Identify which cell holds the provided text, then report its [X, Y] central coordinate. 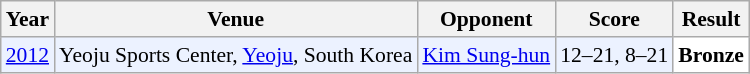
Result [711, 19]
Year [28, 19]
Kim Sung-hun [486, 55]
12–21, 8–21 [614, 55]
2012 [28, 55]
Score [614, 19]
Opponent [486, 19]
Bronze [711, 55]
Venue [236, 19]
Yeoju Sports Center, Yeoju, South Korea [236, 55]
